Detect which cell encompasses the target text, then output its [X, Y] center coordinate. 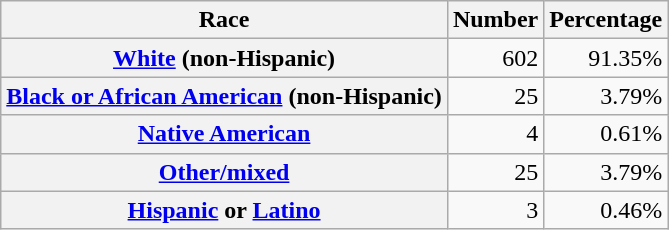
Black or African American (non-Hispanic) [224, 96]
Race [224, 20]
White (non-Hispanic) [224, 58]
602 [495, 58]
0.61% [606, 134]
0.46% [606, 210]
3 [495, 210]
Native American [224, 134]
4 [495, 134]
Number [495, 20]
Other/mixed [224, 172]
Percentage [606, 20]
Hispanic or Latino [224, 210]
91.35% [606, 58]
